Locate the cell with the specified text and output its [X, Y] center coordinate. 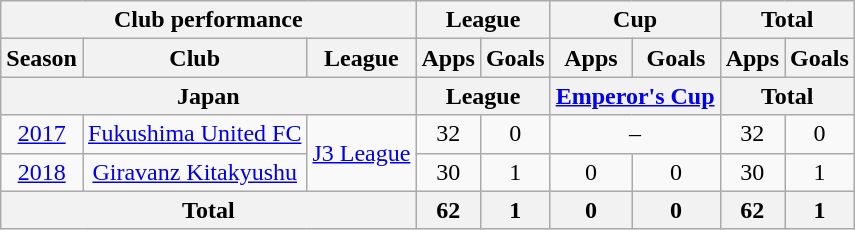
– [635, 134]
Emperor's Cup [635, 96]
Cup [635, 20]
Club performance [208, 20]
Giravanz Kitakyushu [194, 172]
Fukushima United FC [194, 134]
J3 League [362, 153]
2017 [42, 134]
Season [42, 58]
Club [194, 58]
2018 [42, 172]
Japan [208, 96]
